Locate the cell with the specified text and output its (X, Y) center coordinate. 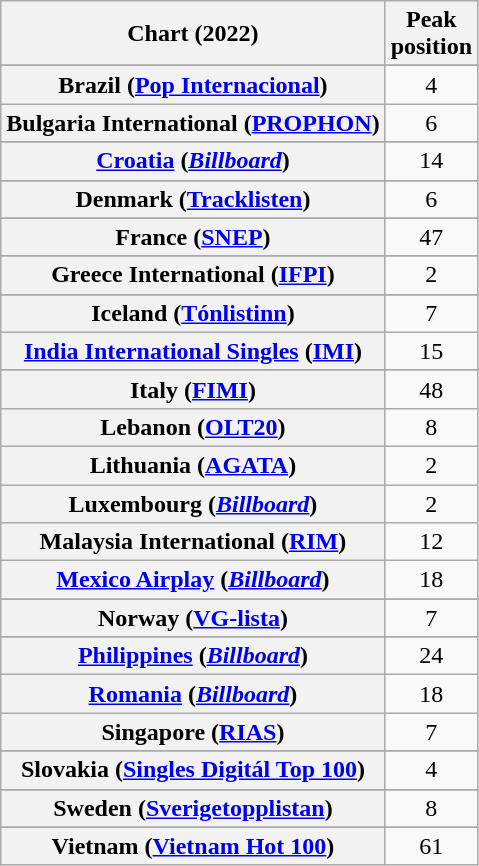
Croatia (Billboard) (193, 161)
Lebanon (OLT20) (193, 427)
Philippines (Billboard) (193, 656)
Iceland (Tónlistinn) (193, 313)
15 (431, 351)
Peakposition (431, 34)
Denmark (Tracklisten) (193, 199)
12 (431, 542)
Malaysia International (RIM) (193, 542)
Italy (FIMI) (193, 389)
France (SNEP) (193, 237)
Greece International (IFPI) (193, 275)
Sweden (Sverigetopplistan) (193, 808)
Luxembourg (Billboard) (193, 503)
14 (431, 161)
India International Singles (IMI) (193, 351)
Lithuania (AGATA) (193, 465)
Singapore (RIAS) (193, 732)
Chart (2022) (193, 34)
61 (431, 846)
Romania (Billboard) (193, 694)
Bulgaria International (PROPHON) (193, 123)
Slovakia (Singles Digitál Top 100) (193, 770)
47 (431, 237)
Norway (VG-lista) (193, 618)
Vietnam (Vietnam Hot 100) (193, 846)
Mexico Airplay (Billboard) (193, 580)
24 (431, 656)
Brazil (Pop Internacional) (193, 85)
48 (431, 389)
